Search for the cell housing the specified text and yield its (x, y) center coordinate. 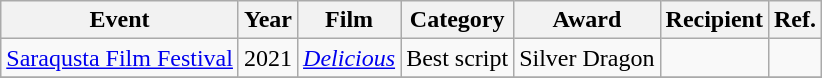
Award (587, 20)
Event (120, 20)
Recipient (714, 20)
Best script (458, 58)
Year (268, 20)
Category (458, 20)
Film (350, 20)
Delicious (350, 58)
2021 (268, 58)
Saraqusta Film Festival (120, 58)
Ref. (794, 20)
Silver Dragon (587, 58)
